Output the (x, y) coordinate of the center of the cell containing the given text.  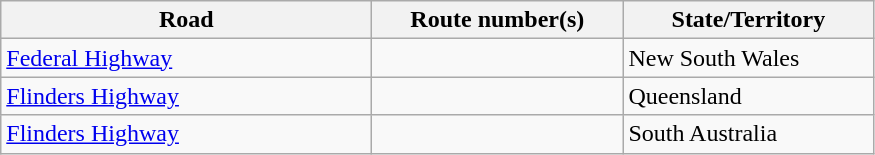
Route number(s) (498, 20)
Road (186, 20)
Federal Highway (186, 58)
State/Territory (748, 20)
New South Wales (748, 58)
South Australia (748, 134)
Queensland (748, 96)
